Capture the cell that displays the provided text and extract its (x, y) central coordinate. 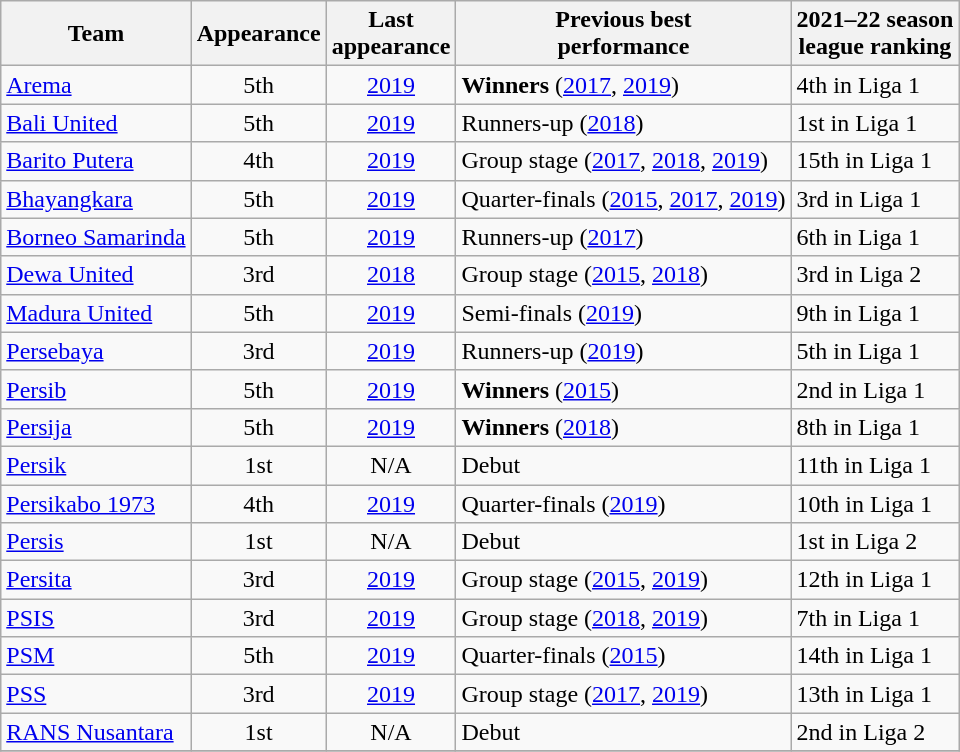
Group stage (2017, 2018, 2019) (624, 161)
1st in Liga 1 (875, 123)
PSM (96, 656)
3rd in Liga 2 (875, 275)
2nd in Liga 1 (875, 389)
PSS (96, 694)
Quarter-finals (2019) (624, 503)
Winners (2018) (624, 427)
PSIS (96, 618)
Persebaya (96, 351)
15th in Liga 1 (875, 161)
Bali United (96, 123)
Quarter-finals (2015, 2017, 2019) (624, 199)
2018 (391, 275)
11th in Liga 1 (875, 465)
14th in Liga 1 (875, 656)
3rd in Liga 1 (875, 199)
1st in Liga 2 (875, 542)
Winners (2017, 2019) (624, 85)
6th in Liga 1 (875, 237)
Team (96, 34)
Madura United (96, 313)
Borneo Samarinda (96, 237)
Semi-finals (2019) (624, 313)
Group stage (2017, 2019) (624, 694)
Bhayangkara (96, 199)
Quarter-finals (2015) (624, 656)
Runners-up (2019) (624, 351)
13th in Liga 1 (875, 694)
Barito Putera (96, 161)
Group stage (2018, 2019) (624, 618)
Persis (96, 542)
RANS Nusantara (96, 732)
Persik (96, 465)
Previous bestperformance (624, 34)
2021–22 seasonleague ranking (875, 34)
4th in Liga 1 (875, 85)
10th in Liga 1 (875, 503)
Persib (96, 389)
Winners (2015) (624, 389)
Persija (96, 427)
5th in Liga 1 (875, 351)
12th in Liga 1 (875, 580)
Persita (96, 580)
Persikabo 1973 (96, 503)
2nd in Liga 2 (875, 732)
Appearance (258, 34)
9th in Liga 1 (875, 313)
Arema (96, 85)
Dewa United (96, 275)
8th in Liga 1 (875, 427)
Group stage (2015, 2018) (624, 275)
Group stage (2015, 2019) (624, 580)
Runners-up (2017) (624, 237)
Runners-up (2018) (624, 123)
7th in Liga 1 (875, 618)
Lastappearance (391, 34)
